Provide the (X, Y) coordinate of the cell's center where the given text is located.  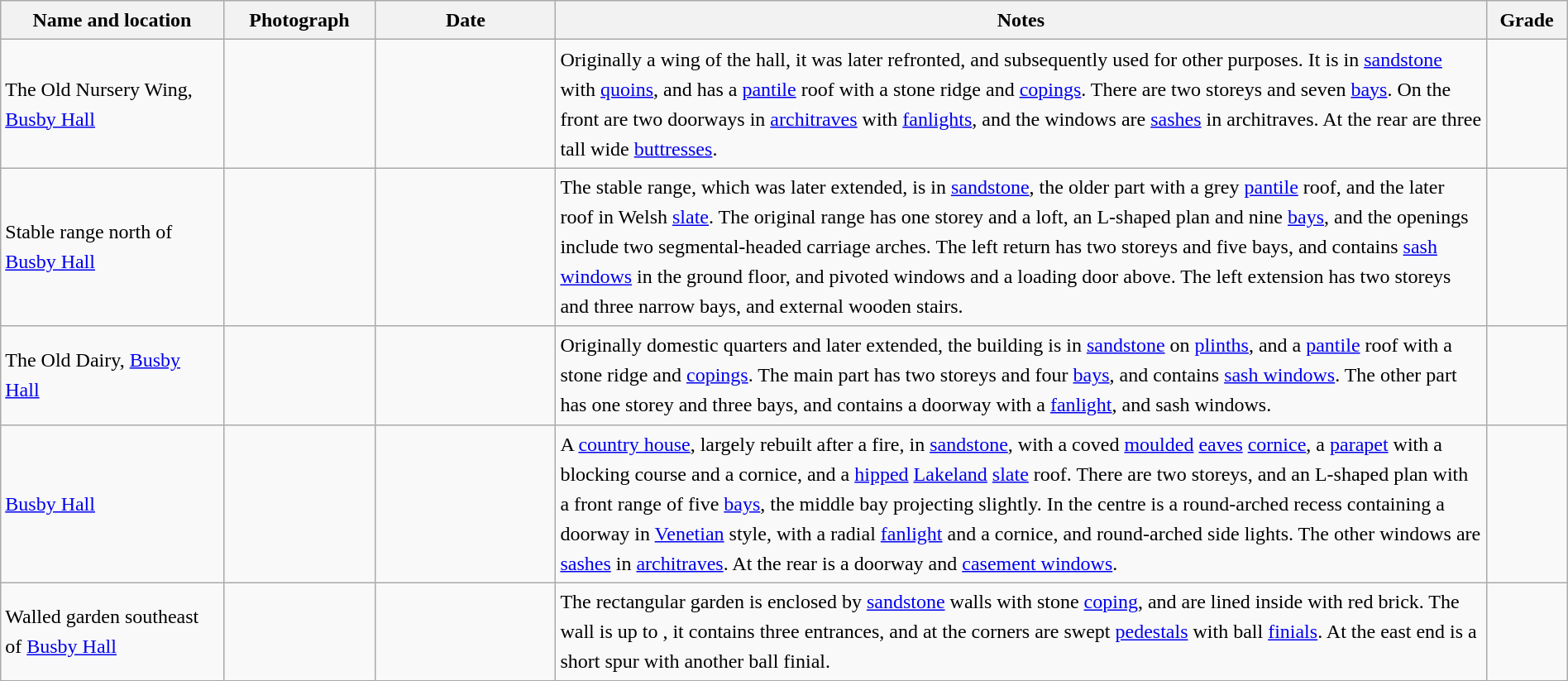
Notes (1021, 20)
Photograph (299, 20)
Busby Hall (112, 503)
Name and location (112, 20)
Walled garden southeast of Busby Hall (112, 632)
The Old Dairy, Busby Hall (112, 376)
Grade (1527, 20)
The Old Nursery Wing, Busby Hall (112, 104)
Stable range north of Busby Hall (112, 247)
Date (466, 20)
